Output the (x, y) coordinate of the center of the cell containing the given text.  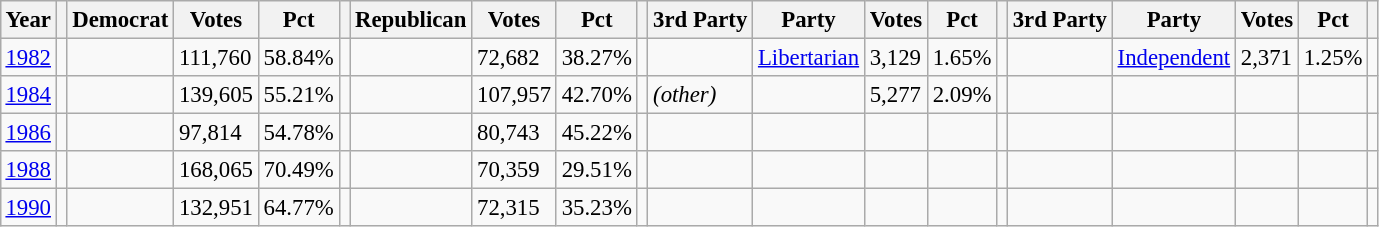
1982 (28, 57)
111,760 (216, 57)
(other) (700, 95)
1.25% (1332, 57)
132,951 (216, 208)
55.21% (298, 95)
Libertarian (809, 57)
2,371 (1266, 57)
3,129 (896, 57)
38.27% (596, 57)
45.22% (596, 133)
Year (28, 20)
Independent (1174, 57)
54.78% (298, 133)
107,957 (514, 95)
80,743 (514, 133)
64.77% (298, 208)
29.51% (596, 170)
70.49% (298, 170)
70,359 (514, 170)
168,065 (216, 170)
72,682 (514, 57)
42.70% (596, 95)
Republican (411, 20)
1984 (28, 95)
97,814 (216, 133)
Democrat (120, 20)
139,605 (216, 95)
58.84% (298, 57)
1986 (28, 133)
1.65% (962, 57)
35.23% (596, 208)
72,315 (514, 208)
2.09% (962, 95)
1990 (28, 208)
1988 (28, 170)
5,277 (896, 95)
